Provide the [x, y] coordinate of the cell's center where the given text is located.  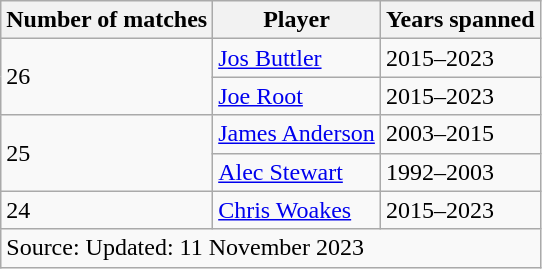
25 [107, 153]
Number of matches [107, 20]
1992–2003 [460, 172]
24 [107, 210]
Alec Stewart [297, 172]
Player [297, 20]
James Anderson [297, 134]
2003–2015 [460, 134]
Joe Root [297, 96]
Source: Updated: 11 November 2023 [270, 248]
Years spanned [460, 20]
Jos Buttler [297, 58]
Chris Woakes [297, 210]
26 [107, 77]
